Output the (x, y) coordinate of the center of the cell containing the given text.  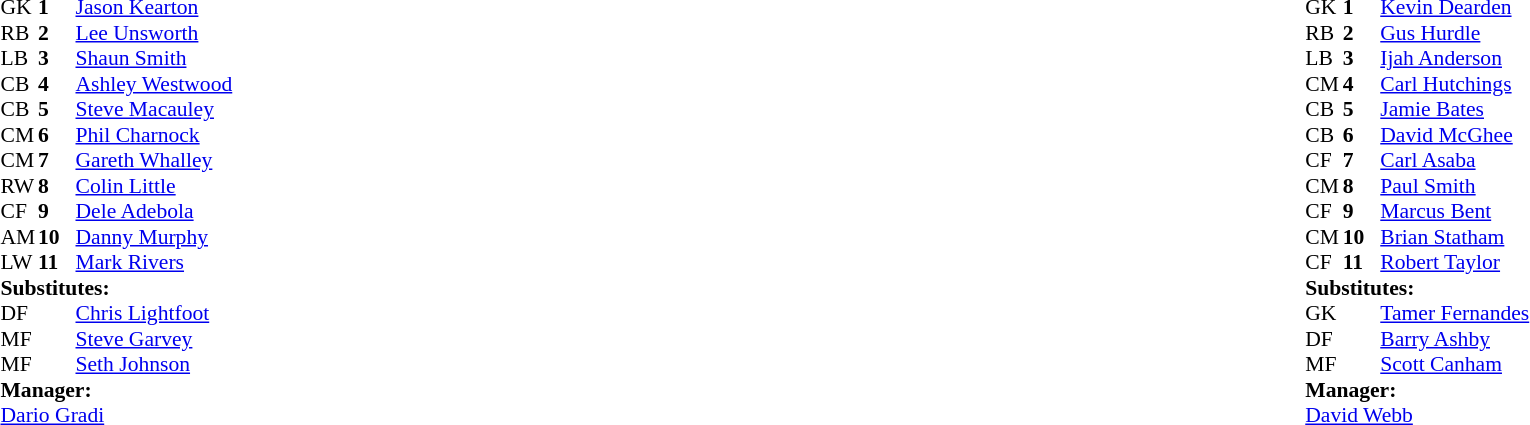
Mark Rivers (154, 263)
Scott Canham (1454, 365)
Gareth Whalley (154, 161)
LW (19, 263)
Chris Lightfoot (154, 313)
Tamer Fernandes (1454, 313)
Lee Unsworth (154, 33)
RW (19, 186)
Marcus Bent (1454, 211)
Carl Asaba (1454, 161)
Brian Statham (1454, 237)
Jamie Bates (1454, 109)
Shaun Smith (154, 59)
Steve Garvey (154, 339)
Robert Taylor (1454, 263)
Carl Hutchings (1454, 84)
Dele Adebola (154, 211)
Danny Murphy (154, 237)
Phil Charnock (154, 135)
AM (19, 237)
Gus Hurdle (1454, 33)
Barry Ashby (1454, 339)
Ashley Westwood (154, 84)
GK (1324, 313)
Steve Macauley (154, 109)
Paul Smith (1454, 186)
Seth Johnson (154, 365)
Ijah Anderson (1454, 59)
Colin Little (154, 186)
David McGhee (1454, 135)
